Return the (X, Y) coordinate for the center point of the cell that contains the specified text.  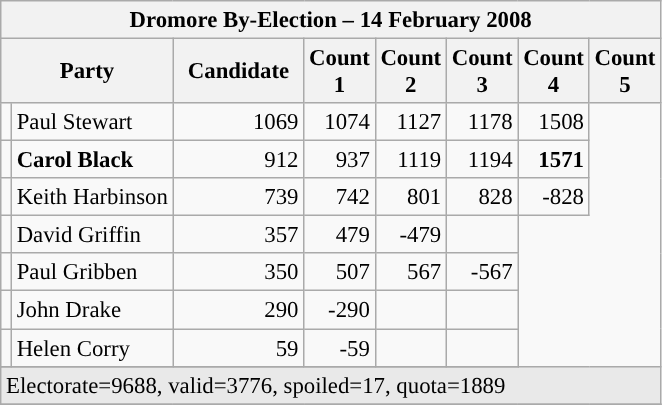
Electorate=9688, valid=3776, spoiled=17, quota=1889 (331, 385)
Count 3 (482, 72)
739 (238, 197)
Candidate (238, 72)
350 (238, 273)
David Griffin (92, 235)
1119 (410, 160)
Party (87, 72)
Count 4 (554, 72)
-479 (410, 235)
Paul Stewart (92, 122)
-828 (554, 197)
1178 (482, 122)
Carol Black (92, 160)
Keith Harbinson (92, 197)
1571 (554, 160)
Count 2 (410, 72)
290 (238, 310)
1127 (410, 122)
Count 5 (624, 72)
1074 (340, 122)
912 (238, 160)
-59 (340, 348)
567 (410, 273)
-290 (340, 310)
1069 (238, 122)
John Drake (92, 310)
59 (238, 348)
507 (340, 273)
1508 (554, 122)
Paul Gribben (92, 273)
Helen Corry (92, 348)
Count 1 (340, 72)
357 (238, 235)
Dromore By-Election – 14 February 2008 (331, 20)
801 (410, 197)
479 (340, 235)
937 (340, 160)
1194 (482, 160)
742 (340, 197)
-567 (482, 273)
828 (482, 197)
